Provide the [X, Y] coordinate of the cell's center where the given text is located.  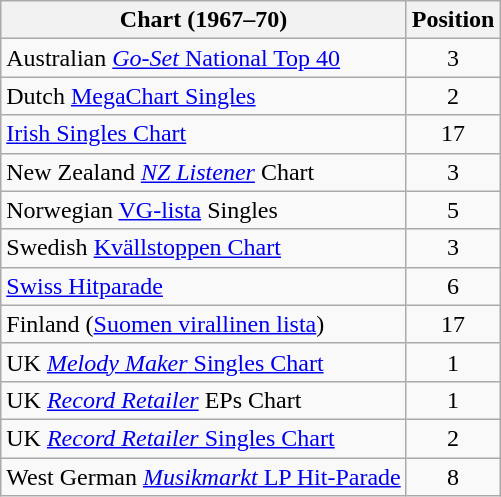
Irish Singles Chart [204, 134]
Australian Go-Set National Top 40 [204, 58]
Swiss Hitparade [204, 286]
UK Record Retailer EPs Chart [204, 400]
Dutch MegaChart Singles [204, 96]
6 [453, 286]
Position [453, 20]
5 [453, 210]
UK Melody Maker Singles Chart [204, 362]
Norwegian VG-lista Singles [204, 210]
8 [453, 477]
Chart (1967–70) [204, 20]
Swedish Kvällstoppen Chart [204, 248]
New Zealand NZ Listener Chart [204, 172]
West German Musikmarkt LP Hit-Parade [204, 477]
UK Record Retailer Singles Chart [204, 438]
Finland (Suomen virallinen lista) [204, 324]
